Provide the [X, Y] coordinate of the cell's center where the given text is located.  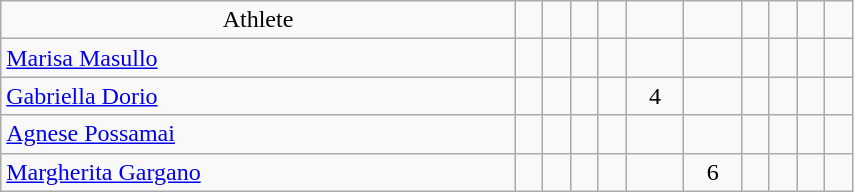
4 [655, 96]
Athlete [258, 20]
Margherita Gargano [258, 172]
Gabriella Dorio [258, 96]
6 [713, 172]
Marisa Masullo [258, 58]
Agnese Possamai [258, 134]
